Locate the cell with the specified text and output its [x, y] center coordinate. 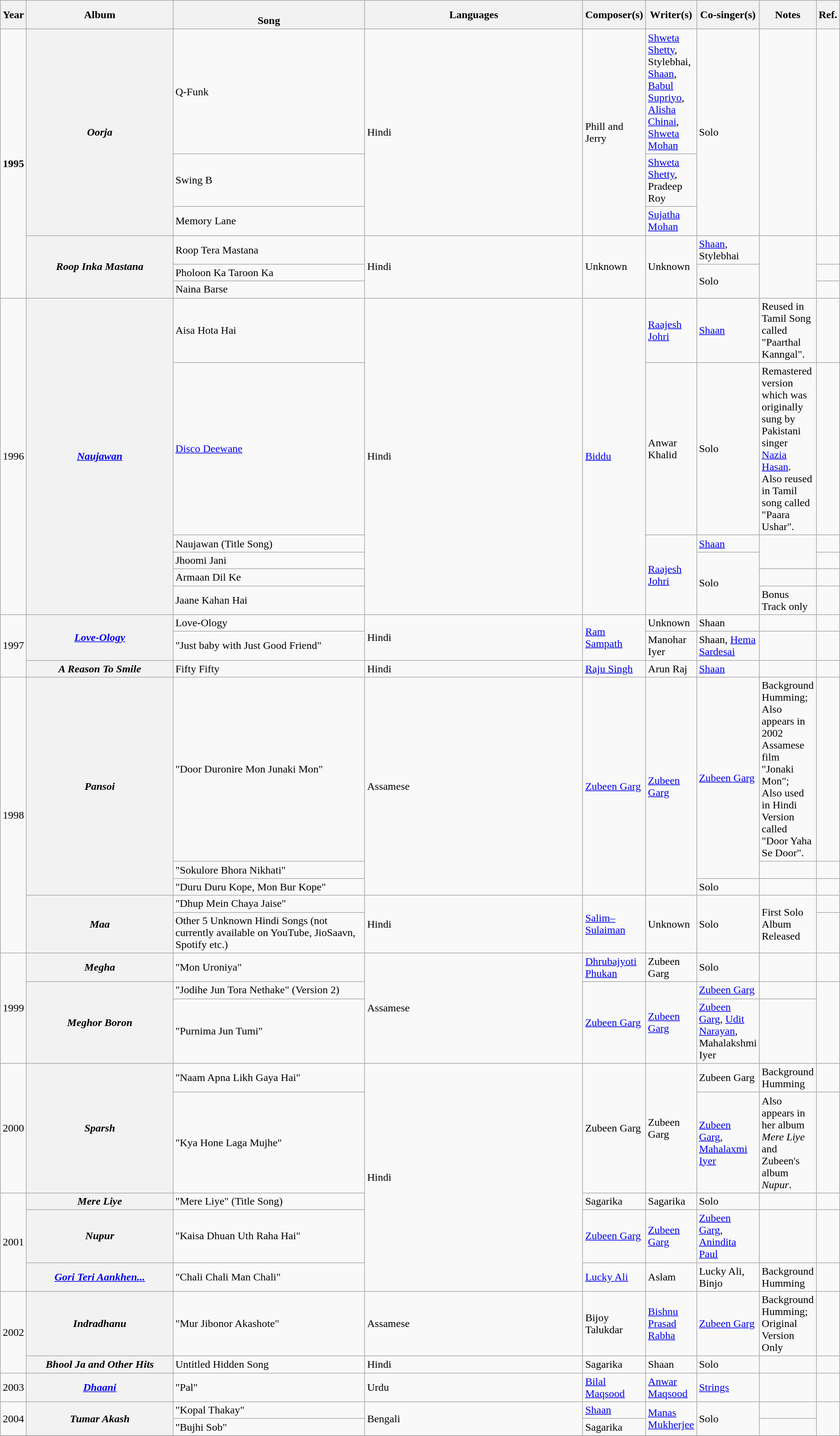
Bilal Maqsood [614, 1387]
"Sokulore Bhora Nikhati" [268, 870]
Phill and Jerry [614, 132]
Megha [100, 967]
2001 [13, 1242]
Lucky Ali [614, 1276]
1999 [13, 1008]
Jhoomi Jani [268, 560]
Dhaani [100, 1387]
Tumar Akash [100, 1419]
Zubeen Garg, Mahalaxmi Iyer [728, 1143]
Manohar Iyer [671, 646]
Song [268, 15]
"Mere Liye" (Title Song) [268, 1201]
A Reason To Smile [100, 669]
Naujawan [100, 456]
Lucky Ali, Binjo [728, 1276]
Maa [100, 924]
Meghor Boron [100, 1022]
Fifty Fifty [268, 669]
"Door Duronire Mon Junaki Mon" [268, 769]
Zubeen Garg, Anindita Paul [728, 1236]
Arun Raj [671, 669]
Languages [474, 15]
Bengali [474, 1419]
1995 [13, 164]
Ref. [828, 15]
"Bujhi Sob" [268, 1427]
Anwar Khalid [671, 449]
Pansoi [100, 786]
Zubeen Garg, Udit Narayan, Mahalakshmi Iyer [728, 1031]
Urdu [474, 1387]
2004 [13, 1419]
Ram Sampath [614, 637]
Bishnu Prasad Rabha [671, 1324]
Disco Deewane [268, 449]
Gori Teri Aankhen... [100, 1276]
Roop Tera Mastana [268, 250]
Bijoy Talukdar [614, 1324]
Roop Inka Mastana [100, 267]
Sujatha Mohan [671, 221]
Salim–Sulaiman [614, 924]
"Kaisa Dhuan Uth Raha Hai" [268, 1236]
Armaan Dil Ke [268, 577]
Background Humming; Original Version Only [788, 1324]
"Mon Uroniya" [268, 967]
1997 [13, 646]
Shaan, Stylebhai [728, 250]
Other 5 Unknown Hindi Songs (not currently available on YouTube, JioSaavn, Spotify etc.) [268, 933]
Shweta Shetty, Stylebhai, Shaan, Babul Supriyo, Alisha Chinai, Shweta Mohan [671, 91]
Indradhanu [100, 1324]
Mere Liye [100, 1201]
Co-singer(s) [728, 15]
Bonus Track only [788, 600]
Raju Singh [614, 669]
Pholoon Ka Taroon Ka [268, 273]
1998 [13, 815]
Naujawan (Title Song) [268, 543]
2002 [13, 1332]
First Solo Album Released [788, 924]
2003 [13, 1387]
Shweta Shetty, Pradeep Roy [671, 180]
"Pal" [268, 1387]
"Just baby with Just Good Friend" [268, 646]
"Duru Duru Kope, Mon Bur Kope" [268, 887]
Composer(s) [614, 15]
Untitled Hidden Song [268, 1365]
Anwar Maqsood [671, 1387]
Also appears in her album Mere Liye and Zubeen's album Nupur. [788, 1143]
Remastered version which was originally sung by Pakistani singer Nazia Hasan. Also reused in Tamil song called "Paara Ushar". [788, 449]
Nupur [100, 1236]
Shaan, Hema Sardesai [728, 646]
"Kya Hone Laga Mujhe" [268, 1143]
"Jodihe Jun Tora Nethake" (Version 2) [268, 990]
Swing B [268, 180]
Background Humming; Also appears in 2002 Assamese film "Jonaki Mon"; Also used in Hindi Version called "Door Yaha Se Door". [788, 769]
"Dhup Mein Chaya Jaise" [268, 904]
Biddu [614, 456]
"Purnima Jun Tumi" [268, 1031]
Q-Funk [268, 91]
Year [13, 15]
Manas Mukherjee [671, 1419]
Strings [728, 1387]
Bhool Ja and Other Hits [100, 1365]
"Mur Jibonor Akashote" [268, 1324]
1996 [13, 456]
Oorja [100, 132]
Aslam [671, 1276]
Notes [788, 15]
Naina Barse [268, 289]
Sparsh [100, 1128]
Album [100, 15]
Dhrubajyoti Phukan [614, 967]
2000 [13, 1128]
"Kopal Thakay" [268, 1410]
Reused in Tamil Song called "Paarthal Kanngal". [788, 330]
Aisa Hota Hai [268, 330]
Jaane Kahan Hai [268, 600]
"Naam Apna Likh Gaya Hai" [268, 1078]
Writer(s) [671, 15]
"Chali Chali Man Chali" [268, 1276]
Memory Lane [268, 221]
